From the cell containing the given text, extract its center point as [X, Y] coordinate. 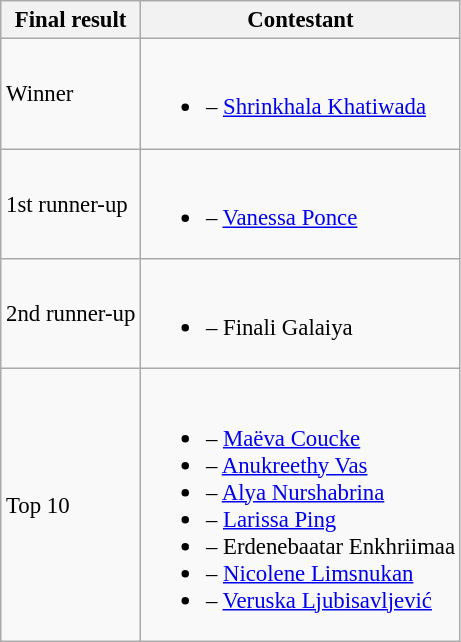
1st runner-up [71, 204]
Contestant [301, 20]
Top 10 [71, 505]
2nd runner-up [71, 314]
– Shrinkhala Khatiwada [301, 94]
– Finali Galaiya [301, 314]
– Vanessa Ponce [301, 204]
– Maëva Coucke – Anukreethy Vas – Alya Nurshabrina – Larissa Ping – Erdenebaatar Enkhriimaa – Nicolene Limsnukan – Veruska Ljubisavljević [301, 505]
Final result [71, 20]
Winner [71, 94]
